From the cell containing the given text, extract its center point as [X, Y] coordinate. 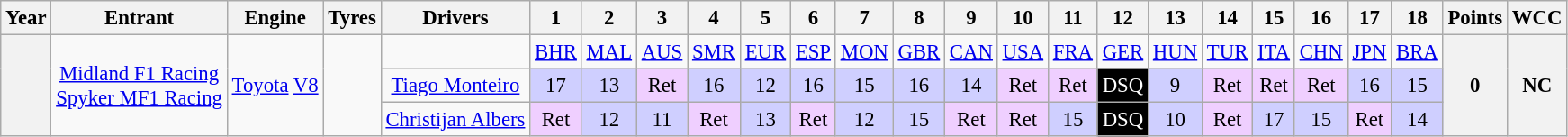
5 [765, 18]
Engine [275, 18]
MAL [608, 52]
CAN [972, 52]
4 [715, 18]
Points [1474, 18]
Tyres [352, 18]
BRA [1417, 52]
HUN [1176, 52]
Midland F1 RacingSpyker MF1 Racing [139, 87]
8 [918, 18]
GBR [918, 52]
Toyota V8 [275, 87]
FRA [1073, 52]
6 [813, 18]
ESP [813, 52]
Tiago Monteiro [455, 86]
Year [26, 18]
Christijan Albers [455, 120]
WCC [1536, 18]
TUR [1227, 52]
NC [1536, 87]
JPN [1370, 52]
Entrant [139, 18]
BHR [556, 52]
18 [1417, 18]
Drivers [455, 18]
MON [864, 52]
AUS [662, 52]
SMR [715, 52]
0 [1474, 87]
GER [1122, 52]
1 [556, 18]
2 [608, 18]
USA [1023, 52]
3 [662, 18]
ITA [1275, 52]
CHN [1321, 52]
EUR [765, 52]
7 [864, 18]
